Pinpoint the cell where the given text exists, returning its (X, Y) midpoint coordinate. 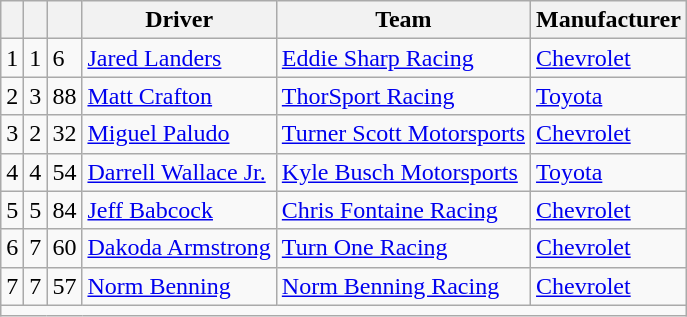
Jared Landers (179, 58)
Kyle Busch Motorsports (403, 172)
Eddie Sharp Racing (403, 58)
Driver (179, 20)
Norm Benning Racing (403, 286)
Darrell Wallace Jr. (179, 172)
Norm Benning (179, 286)
Miguel Paludo (179, 134)
60 (64, 248)
Chris Fontaine Racing (403, 210)
88 (64, 96)
84 (64, 210)
57 (64, 286)
Turn One Racing (403, 248)
32 (64, 134)
Manufacturer (609, 20)
54 (64, 172)
Team (403, 20)
Jeff Babcock (179, 210)
ThorSport Racing (403, 96)
Dakoda Armstrong (179, 248)
Turner Scott Motorsports (403, 134)
Matt Crafton (179, 96)
